Return the [X, Y] coordinate for the center point of the cell that contains the specified text.  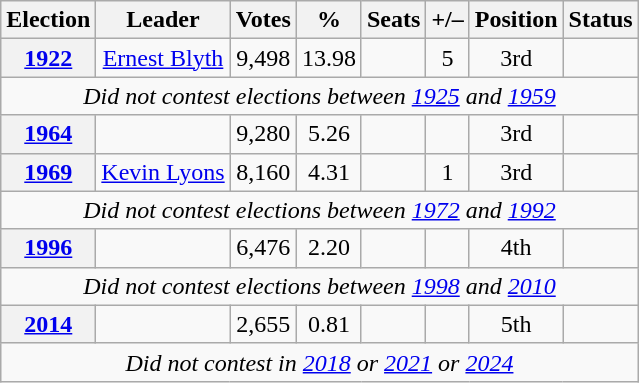
2014 [48, 324]
Leader [163, 20]
4th [516, 248]
2.20 [328, 248]
0.81 [328, 324]
2,655 [263, 324]
Election [48, 20]
Kevin Lyons [163, 172]
Did not contest elections between 1998 and 2010 [320, 286]
+/– [448, 20]
Did not contest in 2018 or 2021 or 2024 [320, 362]
9,498 [263, 58]
Did not contest elections between 1925 and 1959 [320, 96]
1 [448, 172]
13.98 [328, 58]
Seats [393, 20]
9,280 [263, 134]
1969 [48, 172]
Votes [263, 20]
1964 [48, 134]
Did not contest elections between 1972 and 1992 [320, 210]
% [328, 20]
5.26 [328, 134]
1922 [48, 58]
6,476 [263, 248]
1996 [48, 248]
8,160 [263, 172]
Status [600, 20]
Ernest Blyth [163, 58]
4.31 [328, 172]
Position [516, 20]
5th [516, 324]
5 [448, 58]
